Return the [x, y] coordinate for the center point of the cell that contains the specified text.  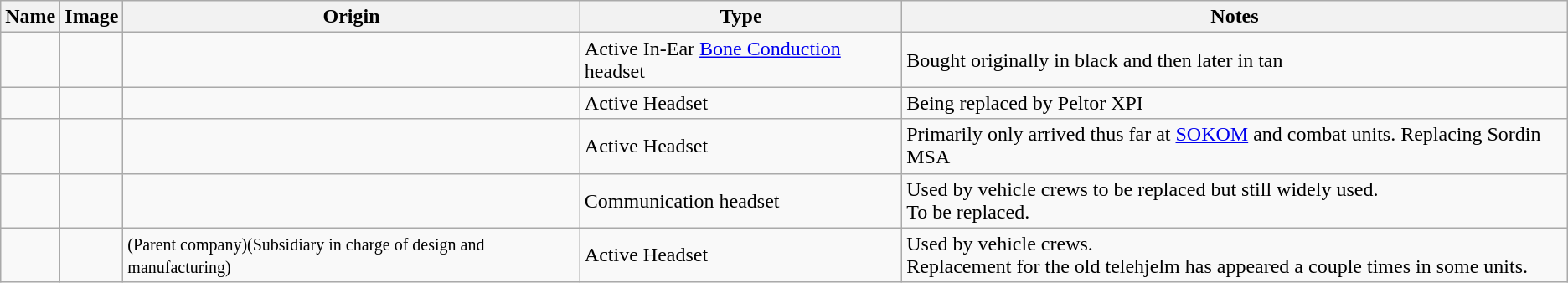
Bought originally in black and then later in tan [1235, 60]
Name [30, 17]
Used by vehicle crews to be replaced but still widely used.To be replaced. [1235, 201]
Used by vehicle crews.Replacement for the old telehjelm has appeared a couple times in some units. [1235, 255]
Being replaced by Peltor XPI [1235, 103]
Primarily only arrived thus far at SOKOM and combat units. Replacing Sordin MSA [1235, 146]
Communication headset [740, 201]
Image [92, 17]
Origin [352, 17]
Type [740, 17]
Notes [1235, 17]
Active In-Ear Bone Conduction headset [740, 60]
(Parent company)(Subsidiary in charge of design and manufacturing) [352, 255]
